From the cell containing the given text, extract its center point as [x, y] coordinate. 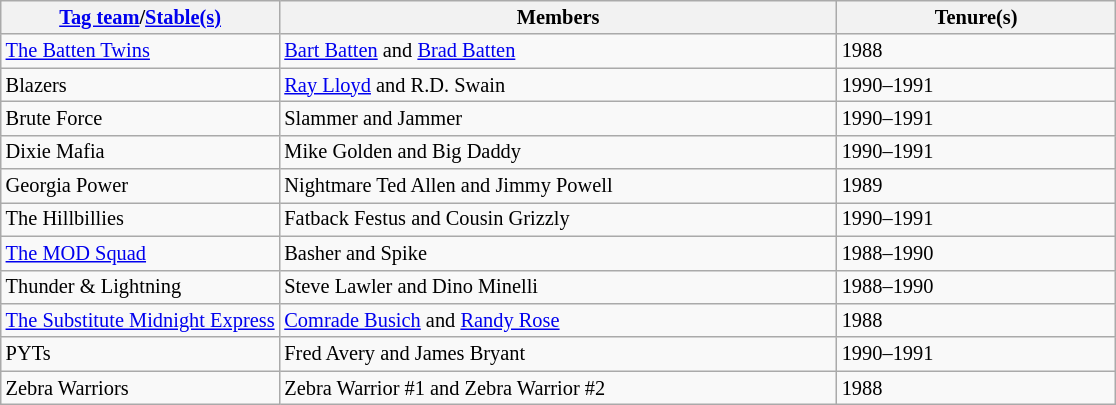
Blazers [140, 85]
PYTs [140, 354]
Thunder & Lightning [140, 287]
Steve Lawler and Dino Minelli [558, 287]
Zebra Warrior #1 and Zebra Warrior #2 [558, 388]
Fatback Festus and Cousin Grizzly [558, 219]
Fred Avery and James Bryant [558, 354]
Members [558, 17]
Tag team/Stable(s) [140, 17]
Basher and Spike [558, 253]
Slammer and Jammer [558, 118]
Mike Golden and Big Daddy [558, 152]
The Batten Twins [140, 51]
The MOD Squad [140, 253]
The Substitute Midnight Express [140, 320]
Ray Lloyd and R.D. Swain [558, 85]
Dixie Mafia [140, 152]
Bart Batten and Brad Batten [558, 51]
Nightmare Ted Allen and Jimmy Powell [558, 186]
Comrade Busich and Randy Rose [558, 320]
Tenure(s) [976, 17]
Brute Force [140, 118]
Georgia Power [140, 186]
1989 [976, 186]
Zebra Warriors [140, 388]
The Hillbillies [140, 219]
